For the text-containing cell, return its midpoint in [x, y] coordinate format. 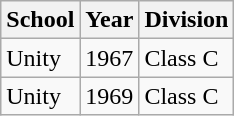
Division [186, 20]
School [40, 20]
1969 [110, 96]
Year [110, 20]
1967 [110, 58]
